Output the (X, Y) coordinate of the center of the cell containing the given text.  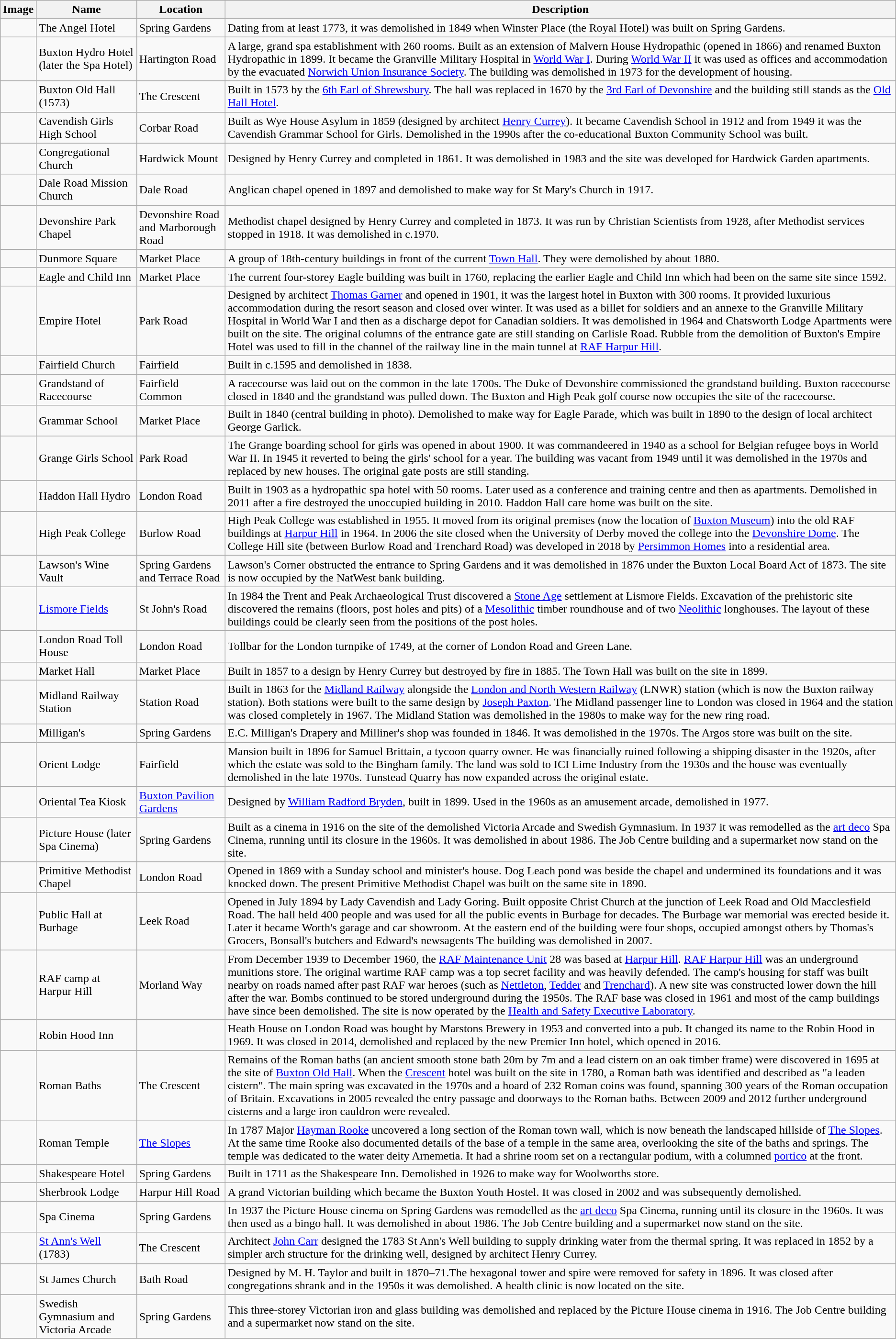
St John's Road (181, 609)
A group of 18th-century buildings in front of the current Town Hall. They were demolished by about 1880. (560, 258)
Lismore Fields (87, 609)
Leek Road (181, 921)
The Slopes (181, 1143)
Name (87, 10)
Harpur Hill Road (181, 1192)
Cavendish Girls High School (87, 127)
Empire Hotel (87, 321)
Buxton Hydro Hotel(later the Spa Hotel) (87, 59)
Primitive Methodist Chapel (87, 877)
Picture House (later Spa Cinema) (87, 839)
Dating from at least 1773, it was demolished in 1849 when Winster Place (the Royal Hotel) was built on Spring Gardens. (560, 28)
Milligan's (87, 733)
Spring Gardens and Terrace Road (181, 571)
Midland Railway Station (87, 702)
The current four-storey Eagle building was built in 1760, replacing the earlier Eagle and Child Inn which had been on the same site since 1592. (560, 277)
Haddon Hall Hydro (87, 496)
Morland Way (181, 984)
Swedish Gymnasium and Victoria Arcade (87, 1317)
Sherbrook Lodge (87, 1192)
Devonshire Park Chapel (87, 227)
Grandstand of Racecourse (87, 390)
A grand Victorian building which became the Buxton Youth Hostel. It was closed in 2002 and was subsequently demolished. (560, 1192)
Designed by Henry Currey and completed in 1861. It was demolished in 1983 and the site was developed for Hardwick Garden apartments. (560, 159)
Fairfield Church (87, 365)
Spa Cinema (87, 1216)
High Peak College (87, 534)
The Angel Hotel (87, 28)
Public Hall at Burbage (87, 921)
London Road Toll House (87, 646)
Built in c.1595 and demolished in 1838. (560, 365)
Robin Hood Inn (87, 1036)
Grange Girls School (87, 458)
Grammar School (87, 421)
Location (181, 10)
Corbar Road (181, 127)
Hartington Road (181, 59)
Dunmore Square (87, 258)
St Ann's Well (1783) (87, 1248)
Hardwick Mount (181, 159)
St James Church (87, 1279)
Congregational Church (87, 159)
Built in 1711 as the Shakespeare Inn. Demolished in 1926 to make way for Woolworths store. (560, 1174)
Buxton Pavilion Gardens (181, 802)
RAF camp at Harpur Hill (87, 984)
Fairfield Common (181, 390)
Bath Road (181, 1279)
Designed by William Radford Bryden, built in 1899. Used in the 1960s as an amusement arcade, demolished in 1977. (560, 802)
Station Road (181, 702)
Image (18, 10)
Built in 1857 to a design by Henry Currey but destroyed by fire in 1885. The Town Hall was built on the site in 1899. (560, 671)
Tollbar for the London turnpike of 1749, at the corner of London Road and Green Lane. (560, 646)
Roman Temple (87, 1143)
Devonshire Road and Marborough Road (181, 227)
Anglican chapel opened in 1897 and demolished to make way for St Mary's Church in 1917. (560, 190)
Dale Road Mission Church (87, 190)
Eagle and Child Inn (87, 277)
Shakespeare Hotel (87, 1174)
Buxton Old Hall (1573) (87, 97)
Burlow Road (181, 534)
Roman Baths (87, 1086)
Dale Road (181, 190)
Oriental Tea Kiosk (87, 802)
Description (560, 10)
E.C. Milligan's Drapery and Milliner's shop was founded in 1846. It was demolished in the 1970s. The Argos store was built on the site. (560, 733)
Orient Lodge (87, 764)
Lawson's Wine Vault (87, 571)
Market Hall (87, 671)
